Determine the [x, y] coordinate at the center of the cell enclosing the given text.  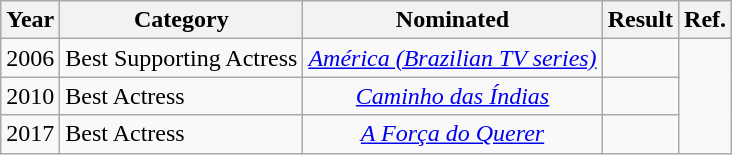
2006 [30, 58]
Result [640, 20]
Category [182, 20]
2010 [30, 96]
A Força do Querer [452, 134]
Caminho das Índias [452, 96]
Best Supporting Actress [182, 58]
2017 [30, 134]
Ref. [706, 20]
Nominated [452, 20]
América (Brazilian TV series) [452, 58]
Year [30, 20]
